From the cell containing the given text, extract its center point as [x, y] coordinate. 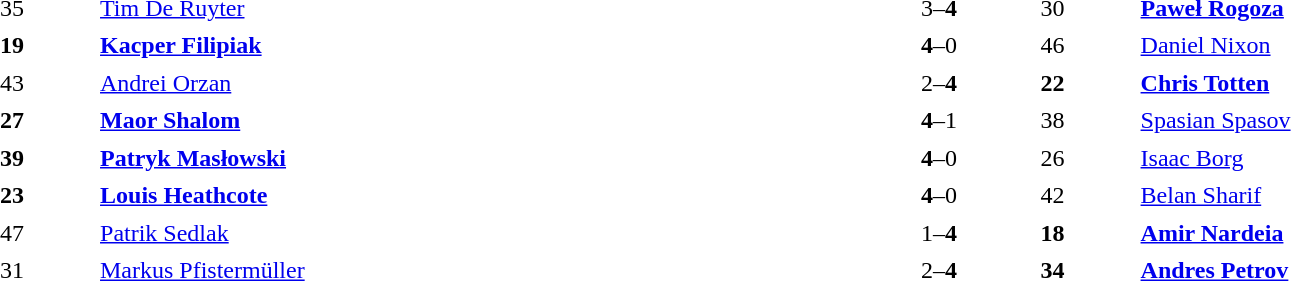
Maor Shalom [469, 121]
Patrik Sedlak [469, 233]
2–4 [938, 83]
46 [1086, 45]
1–4 [938, 233]
38 [1086, 121]
42 [1086, 195]
Andrei Orzan [469, 83]
18 [1086, 233]
22 [1086, 83]
Patryk Masłowski [469, 158]
4–1 [938, 121]
26 [1086, 158]
Kacper Filipiak [469, 45]
Louis Heathcote [469, 195]
